Return [x, y] of the center of cell containing provided text 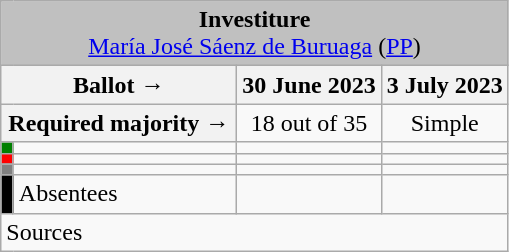
Absentees [125, 194]
3 July 2023 [444, 85]
Sources [255, 232]
Ballot → [119, 85]
18 out of 35 [309, 123]
Required majority → [119, 123]
Simple [444, 123]
30 June 2023 [309, 85]
InvestitureMaría José Sáenz de Buruaga (PP) [255, 34]
